Scan for the cell matching the given text and deliver its [X, Y] coordinate at center. 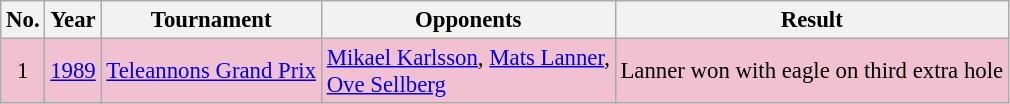
Teleannons Grand Prix [211, 72]
Mikael Karlsson, Mats Lanner, Ove Sellberg [468, 72]
Tournament [211, 20]
Result [812, 20]
No. [23, 20]
1 [23, 72]
Lanner won with eagle on third extra hole [812, 72]
Opponents [468, 20]
1989 [73, 72]
Year [73, 20]
